Pinpoint the cell where the given text exists, returning its (x, y) midpoint coordinate. 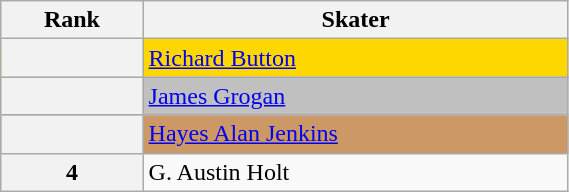
Richard Button (356, 58)
G. Austin Holt (356, 172)
4 (72, 172)
Rank (72, 20)
James Grogan (356, 96)
Hayes Alan Jenkins (356, 134)
Skater (356, 20)
